From the cell containing the given text, extract its center point as [x, y] coordinate. 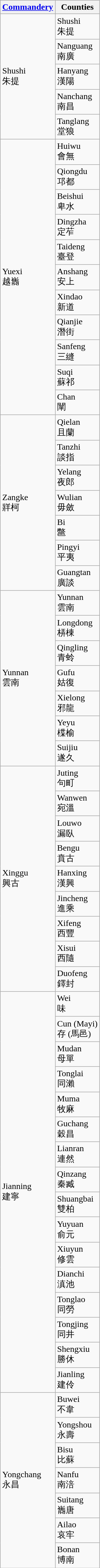
Tanglang堂狼 [77, 127]
Duofeng鐸封 [77, 979]
Qielan且蘭 [77, 428]
Suijiu遂久 [77, 753]
Bisu比蘇 [77, 1455]
Qinzang秦臧 [77, 1180]
Xielong邪龍 [77, 703]
Juting句町 [77, 779]
Tonglai同瀨 [77, 1079]
Muma牧麻 [77, 1104]
Wulian毋斂 [77, 503]
Dingzha定苲 [77, 227]
Counties [77, 7]
Yeyu楪榆 [77, 729]
Hanyang漢陽 [77, 77]
Xindao新道 [77, 302]
Yongchang永昌 [28, 1480]
Suqi蘇祁 [77, 378]
Tanzhi談指 [77, 453]
Bonan博南 [77, 1555]
Nanchang南昌 [77, 102]
Beishui卑水 [77, 202]
Wei味 [77, 1004]
Yongshou永壽 [77, 1430]
Tonglao同勞 [77, 1305]
Xifeng西豐 [77, 929]
Ailao哀牢 [77, 1531]
Xisui西隨 [77, 954]
Anshang安上 [77, 277]
Pingyi平夷 [77, 553]
Nanfu南涪 [77, 1480]
Shengxiu勝休 [77, 1355]
Qiongdu邛都 [77, 177]
Dianchi滇池 [77, 1280]
Shuangbai雙柏 [77, 1204]
Zangke牂柯 [28, 503]
Xiuyun修雲 [77, 1255]
Jianling建伶 [77, 1380]
Huiwu會無 [77, 152]
Taideng臺登 [77, 252]
Tongjing同井 [77, 1330]
Gufu姑復 [77, 678]
Jianning建寧 [28, 1192]
Nanguang南廣 [77, 52]
Xinggu興古 [28, 879]
Cun (Mayi)存 (馬邑) [77, 1029]
Yelang夜郎 [77, 478]
Wanwen宛溫 [77, 803]
Commandery [28, 7]
Hanxing漢興 [77, 879]
Louwo漏臥 [77, 829]
Jincheng進乘 [77, 904]
Chan闡 [77, 402]
Guangtan廣談 [77, 578]
Buwei不韋 [77, 1405]
Qianjie潛街 [77, 328]
Guchang穀昌 [77, 1130]
Lianran連然 [77, 1154]
Suitang巂唐 [77, 1505]
Bi鄨 [77, 528]
Yuexi越巂 [28, 277]
Sanfeng三縫 [77, 352]
Mudan母單 [77, 1054]
Longdong梇棟 [77, 628]
Yuyuan俞元 [77, 1230]
Bengu賁古 [77, 854]
Qingling青蛉 [77, 653]
